Pinpoint the cell where the given text exists, returning its (X, Y) midpoint coordinate. 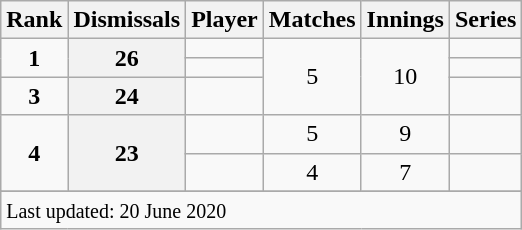
Innings (405, 20)
3 (34, 96)
Player (225, 20)
Dismissals (127, 20)
Rank (34, 20)
Last updated: 20 June 2020 (262, 210)
9 (405, 134)
24 (127, 96)
10 (405, 77)
7 (405, 172)
Matches (312, 20)
Series (485, 20)
23 (127, 153)
1 (34, 58)
26 (127, 58)
